Locate the cell with the specified text and output its (x, y) center coordinate. 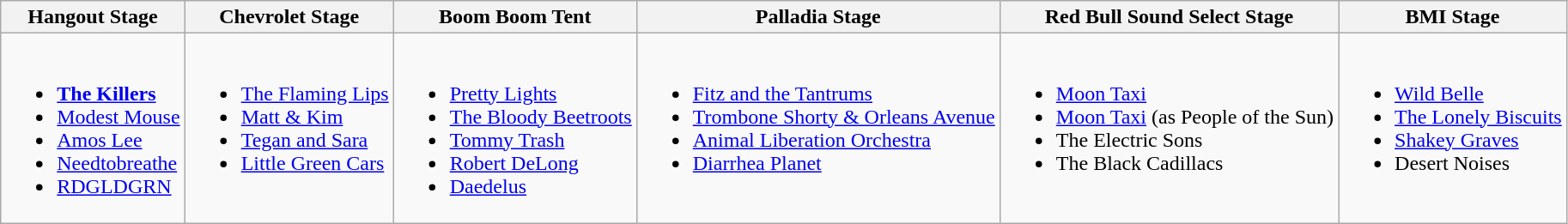
The KillersModest MouseAmos LeeNeedtobreatheRDGLDGRN (93, 129)
Hangout Stage (93, 17)
Moon TaxiMoon Taxi (as People of the Sun)The Electric SonsThe Black Cadillacs (1169, 129)
Palladia Stage (817, 17)
Red Bull Sound Select Stage (1169, 17)
Chevrolet Stage (289, 17)
Fitz and the TantrumsTrombone Shorty & Orleans AvenueAnimal Liberation OrchestraDiarrhea Planet (817, 129)
Pretty LightsThe Bloody BeetrootsTommy TrashRobert DeLongDaedelus (515, 129)
The Flaming LipsMatt & KimTegan and SaraLittle Green Cars (289, 129)
BMI Stage (1453, 17)
Wild BelleThe Lonely BiscuitsShakey GravesDesert Noises (1453, 129)
Boom Boom Tent (515, 17)
